Scan for the cell matching the given text and deliver its (X, Y) coordinate at center. 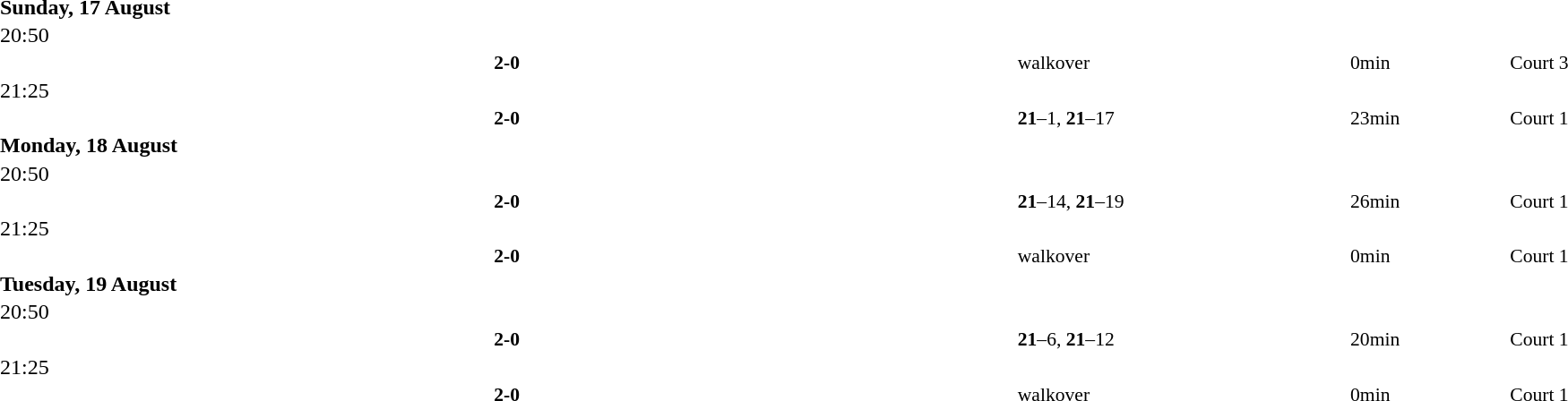
20min (1428, 339)
21–1, 21–17 (1182, 118)
26min (1428, 200)
23min (1428, 118)
21–6, 21–12 (1182, 339)
21–14, 21–19 (1182, 200)
